Scan for the cell matching the given text and deliver its (X, Y) coordinate at center. 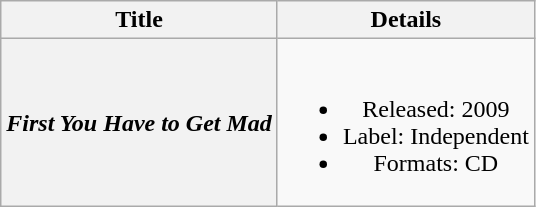
First You Have to Get Mad (140, 122)
Details (406, 20)
Title (140, 20)
Released: 2009Label: IndependentFormats: CD (406, 122)
